Find where the given text appears and provide that cell's center as [x, y] coordinate. 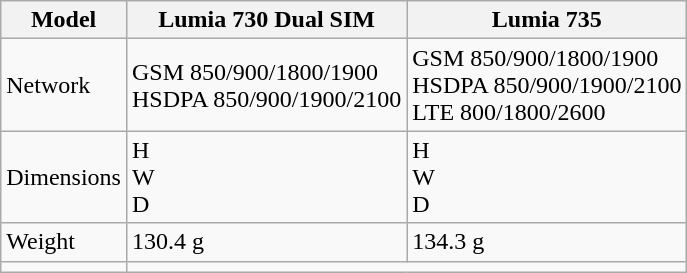
GSM 850/900/1800/1900HSDPA 850/900/1900/2100LTE 800/1800/2600 [547, 85]
Network [64, 85]
Model [64, 20]
130.4 g [266, 242]
Weight [64, 242]
GSM 850/900/1800/1900HSDPA 850/900/1900/2100 [266, 85]
Dimensions [64, 177]
Lumia 735 [547, 20]
Lumia 730 Dual SIM [266, 20]
134.3 g [547, 242]
